Locate the cell with the specified text and output its (x, y) center coordinate. 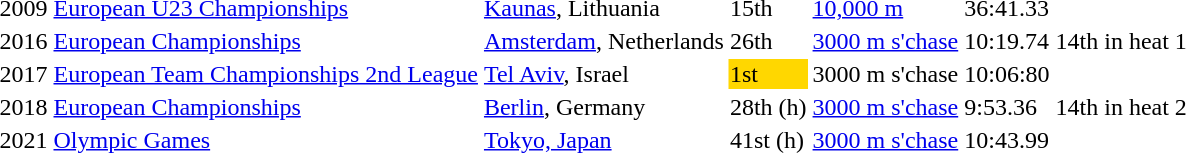
10:19.74 (1007, 41)
28th (h) (768, 107)
10:06:80 (1007, 74)
Berlin, Germany (604, 107)
1st (768, 74)
European Team Championships 2nd League (266, 74)
Tel Aviv, Israel (604, 74)
26th (768, 41)
9:53.36 (1007, 107)
Amsterdam, Netherlands (604, 41)
